For the text-containing cell, return its midpoint in [X, Y] coordinate format. 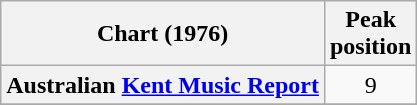
9 [370, 85]
Chart (1976) [163, 34]
Peakposition [370, 34]
Australian Kent Music Report [163, 85]
